Provide the [x, y] coordinate of the cell's center where the given text is located.  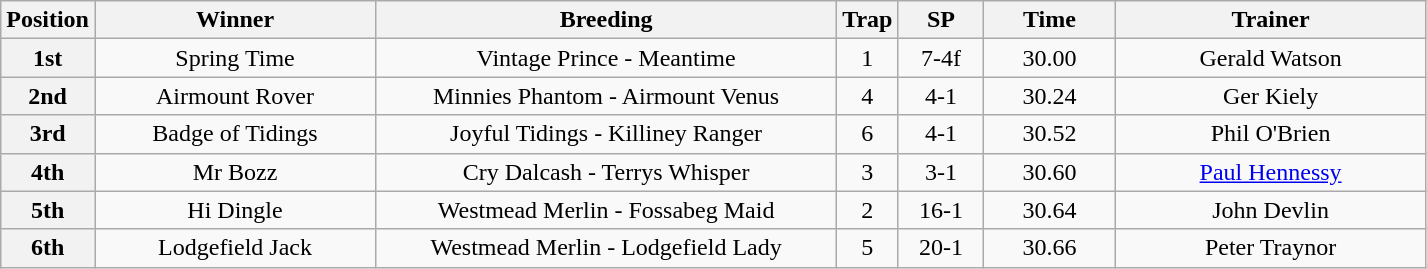
5th [48, 210]
Breeding [606, 20]
30.60 [1050, 172]
Trainer [1270, 20]
3-1 [941, 172]
3 [868, 172]
30.64 [1050, 210]
Airmount Rover [234, 96]
3rd [48, 134]
Minnies Phantom - Airmount Venus [606, 96]
2nd [48, 96]
Mr Bozz [234, 172]
Hi Dingle [234, 210]
30.00 [1050, 58]
Peter Traynor [1270, 248]
2 [868, 210]
Time [1050, 20]
Ger Kiely [1270, 96]
16-1 [941, 210]
4th [48, 172]
Joyful Tidings - Killiney Ranger [606, 134]
Westmead Merlin - Lodgefield Lady [606, 248]
Gerald Watson [1270, 58]
7-4f [941, 58]
4 [868, 96]
30.24 [1050, 96]
Lodgefield Jack [234, 248]
Westmead Merlin - Fossabeg Maid [606, 210]
1st [48, 58]
Spring Time [234, 58]
30.52 [1050, 134]
6th [48, 248]
6 [868, 134]
Vintage Prince - Meantime [606, 58]
Badge of Tidings [234, 134]
Trap [868, 20]
Cry Dalcash - Terrys Whisper [606, 172]
Winner [234, 20]
John Devlin [1270, 210]
5 [868, 248]
Phil O'Brien [1270, 134]
30.66 [1050, 248]
1 [868, 58]
Position [48, 20]
SP [941, 20]
Paul Hennessy [1270, 172]
20-1 [941, 248]
